Output the [X, Y] coordinate of the center of the cell containing the given text.  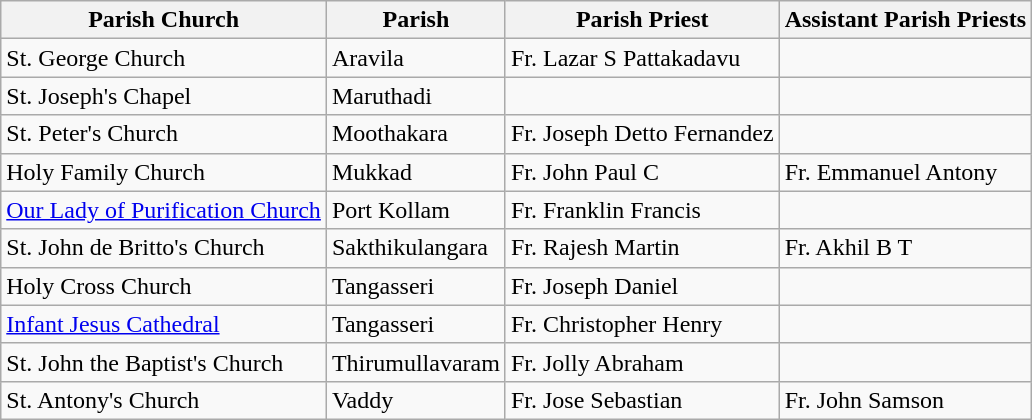
Holy Family Church [164, 172]
Parish [416, 20]
Parish Church [164, 20]
Holy Cross Church [164, 286]
Fr. Akhil B T [905, 248]
Sakthikulangara [416, 248]
Fr. Rajesh Martin [642, 248]
Fr. Lazar S Pattakadavu [642, 58]
St. Peter's Church [164, 134]
Fr. Emmanuel Antony [905, 172]
Thirumullavaram [416, 362]
Aravila [416, 58]
St. Joseph's Chapel [164, 96]
St. John de Britto's Church [164, 248]
Maruthadi [416, 96]
Vaddy [416, 400]
Fr. John Paul C [642, 172]
Fr. Joseph Detto Fernandez [642, 134]
Fr. Jose Sebastian [642, 400]
Mukkad [416, 172]
Moothakara [416, 134]
St. Antony's Church [164, 400]
Port Kollam [416, 210]
Assistant Parish Priests [905, 20]
Fr. Christopher Henry [642, 324]
Infant Jesus Cathedral [164, 324]
Fr. Franklin Francis [642, 210]
Parish Priest [642, 20]
Fr. Jolly Abraham [642, 362]
Fr. Joseph Daniel [642, 286]
St. John the Baptist's Church [164, 362]
St. George Church [164, 58]
Our Lady of Purification Church [164, 210]
Fr. John Samson [905, 400]
